Extract the [X, Y] coordinate from the center of the cell holding the provided text.  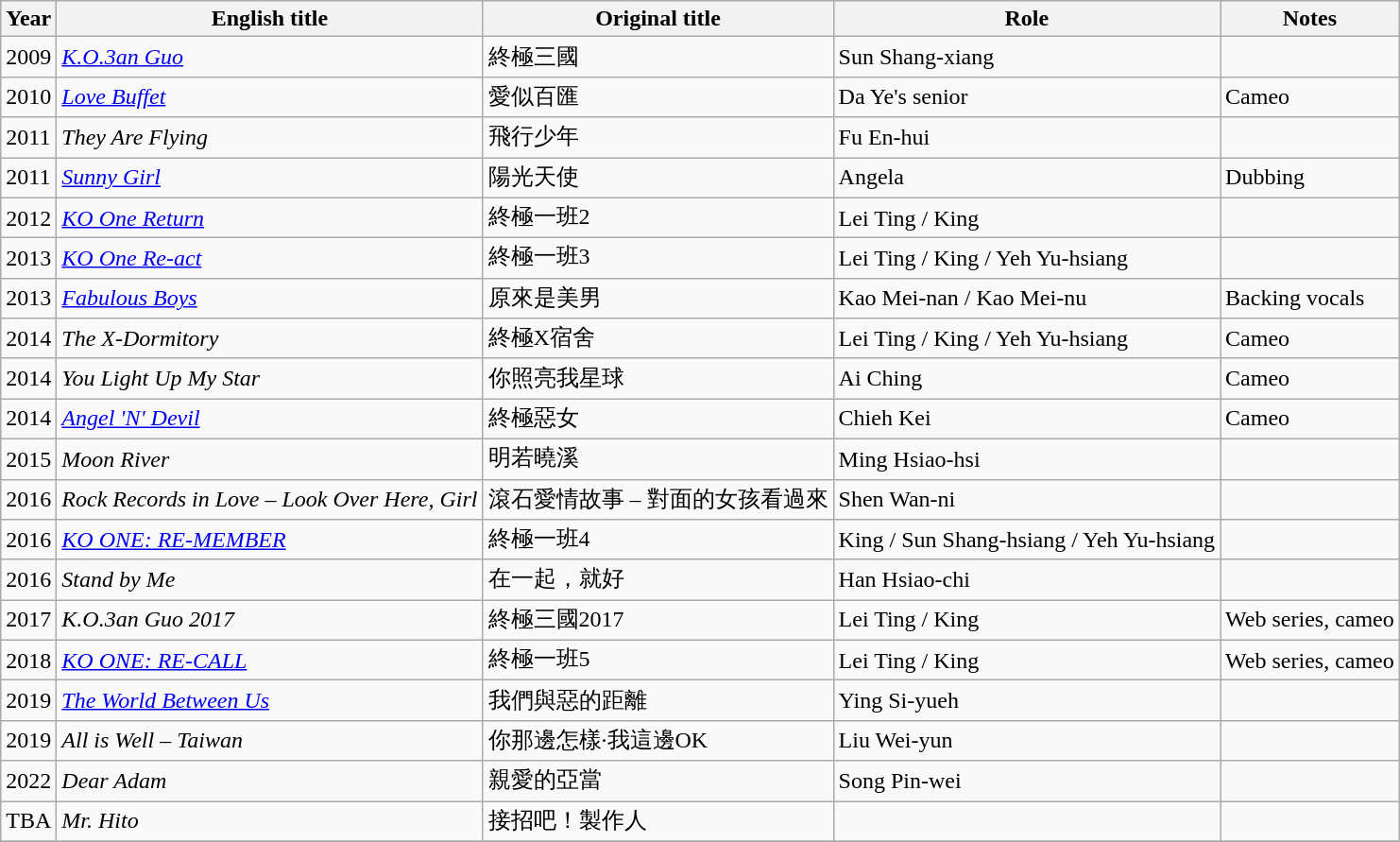
你那邊怎樣·我這邊OK [657, 741]
Sunny Girl [270, 178]
終極三國2017 [657, 620]
K.O.3an Guo [270, 57]
你照亮我星球 [657, 378]
Shen Wan-ni [1027, 499]
飛行少年 [657, 138]
Stand by Me [270, 580]
Dear Adam [270, 781]
我們與惡的距離 [657, 701]
Notes [1310, 19]
原來是美男 [657, 299]
接招吧！製作人 [657, 822]
King / Sun Shang-hsiang / Yeh Yu-hsiang [1027, 541]
滾石愛情故事 – 對面的女孩看過來 [657, 499]
終極一班4 [657, 541]
Song Pin-wei [1027, 781]
They Are Flying [270, 138]
2018 [28, 660]
Original title [657, 19]
2015 [28, 459]
終極惡女 [657, 420]
TBA [28, 822]
Angela [1027, 178]
2009 [28, 57]
Da Ye's senior [1027, 96]
終極一班5 [657, 660]
Year [28, 19]
陽光天使 [657, 178]
Sun Shang-xiang [1027, 57]
KO One Return [270, 217]
The World Between Us [270, 701]
Moon River [270, 459]
在一起，就好 [657, 580]
Fu En-hui [1027, 138]
You Light Up My Star [270, 378]
Fabulous Boys [270, 299]
2017 [28, 620]
Kao Mei-nan / Kao Mei-nu [1027, 299]
KO One Re-act [270, 259]
Angel 'N' Devil [270, 420]
Ying Si-yueh [1027, 701]
終極一班2 [657, 217]
KO ONE: RE-MEMBER [270, 541]
2022 [28, 781]
Liu Wei-yun [1027, 741]
2012 [28, 217]
Love Buffet [270, 96]
終極一班3 [657, 259]
Ming Hsiao-hsi [1027, 459]
KO ONE: RE-CALL [270, 660]
Ai Ching [1027, 378]
親愛的亞當 [657, 781]
Role [1027, 19]
終極三國 [657, 57]
Chieh Kei [1027, 420]
English title [270, 19]
愛似百匯 [657, 96]
Rock Records in Love – Look Over Here, Girl [270, 499]
Han Hsiao-chi [1027, 580]
K.O.3an Guo 2017 [270, 620]
Backing vocals [1310, 299]
The X-Dormitory [270, 338]
All is Well – Taiwan [270, 741]
2010 [28, 96]
明若曉溪 [657, 459]
Mr. Hito [270, 822]
終極X宿舍 [657, 338]
Dubbing [1310, 178]
